Provide the [x, y] coordinate of the cell's center where the given text is located.  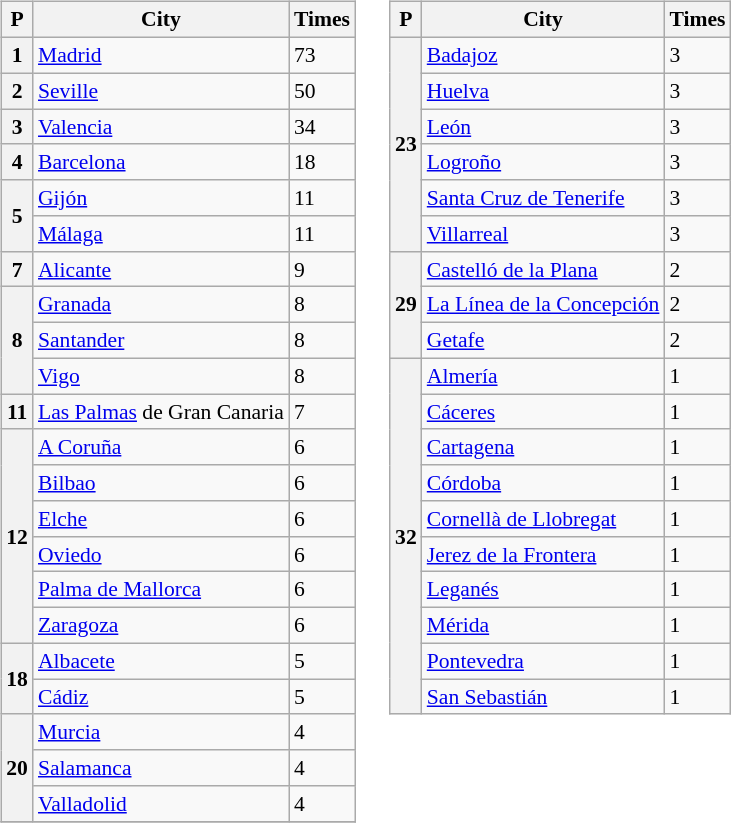
Alicante [161, 269]
Valencia [161, 127]
Valladolid [161, 804]
Vigo [161, 376]
Cornellà de Llobregat [544, 519]
Barcelona [161, 162]
Albacete [161, 661]
A Coruña [161, 447]
Seville [161, 91]
Elche [161, 519]
Palma de Mallorca [161, 590]
Murcia [161, 732]
Cáceres [544, 412]
32 [406, 536]
Cartagena [544, 447]
Almería [544, 376]
La Línea de la Concepción [544, 305]
Huelva [544, 91]
50 [322, 91]
Zaragoza [161, 625]
Cádiz [161, 697]
Córdoba [544, 483]
Getafe [544, 340]
Málaga [161, 234]
León [544, 127]
Las Palmas de Gran Canaria [161, 412]
Castelló de la Plana [544, 269]
20 [17, 768]
Oviedo [161, 554]
Santa Cruz de Tenerife [544, 198]
Jerez de la Frontera [544, 554]
Granada [161, 305]
73 [322, 55]
9 [322, 269]
Badajoz [544, 55]
Madrid [161, 55]
San Sebastián [544, 697]
Santander [161, 340]
Mérida [544, 625]
34 [322, 127]
Pontevedra [544, 661]
23 [406, 144]
Leganés [544, 590]
Bilbao [161, 483]
Logroño [544, 162]
12 [17, 536]
Villarreal [544, 234]
29 [406, 304]
Gijón [161, 198]
Salamanca [161, 768]
